Scan for the cell matching the given text and deliver its [X, Y] coordinate at center. 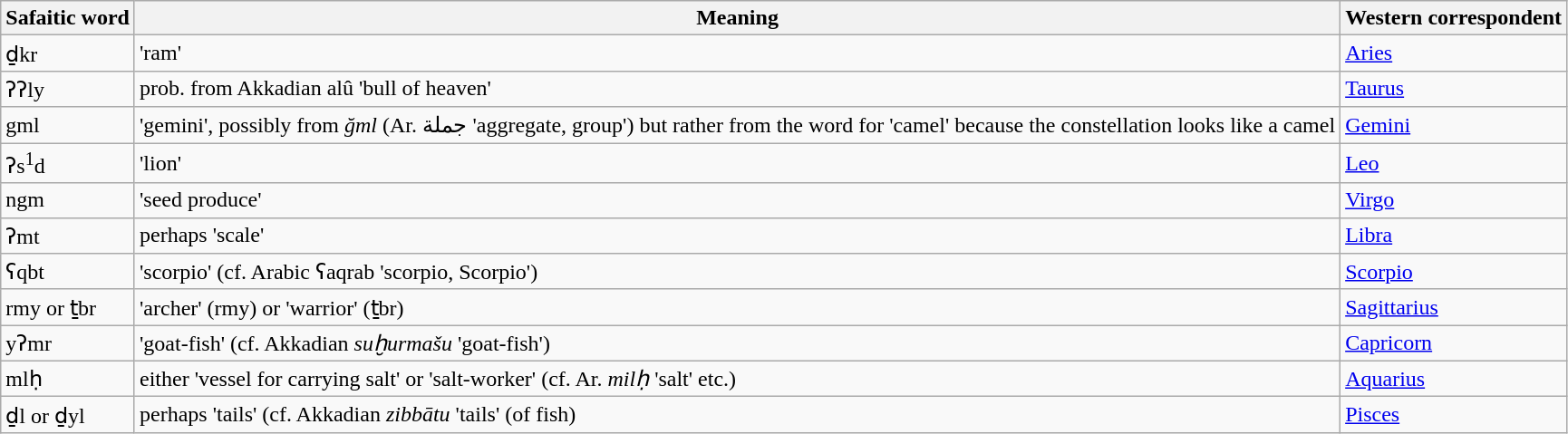
Libra [1454, 236]
ḏl or ḏyl [68, 415]
Safaitic word [68, 18]
'ram' [737, 53]
perhaps 'tails' (cf. Akkadian zibbātu 'tails' (of fish) [737, 415]
Sagittarius [1454, 307]
'gemini', possibly from ğml (Ar. جملة 'aggregate, group') but rather from the word for 'camel' because the constellation looks like a camel [737, 125]
Taurus [1454, 89]
'lion' [737, 163]
ʔmt [68, 236]
ʔs1d [68, 163]
Capricorn [1454, 343]
Leo [1454, 163]
Meaning [737, 18]
yʔmr [68, 343]
Western correspondent [1454, 18]
perhaps 'scale' [737, 236]
Pisces [1454, 415]
gml [68, 125]
ʔʔly [68, 89]
Scorpio [1454, 272]
ngm [68, 200]
mlḥ [68, 379]
Aquarius [1454, 379]
'goat-fish' (cf. Akkadian suḫurmašu 'goat-fish') [737, 343]
Gemini [1454, 125]
'seed produce' [737, 200]
ʕqbt [68, 272]
Aries [1454, 53]
either 'vessel for carrying salt' or 'salt-worker' (cf. Ar. milḥ 'salt' etc.) [737, 379]
rmy or ṯbr [68, 307]
'scorpio' (cf. Arabic ʕaqrab 'scorpio, Scorpio') [737, 272]
Virgo [1454, 200]
prob. from Akkadian alû 'bull of heaven' [737, 89]
ḏkr [68, 53]
'archer' (rmy) or 'warrior' (ṯbr) [737, 307]
